Output the [X, Y] coordinate of the center of the cell containing the given text.  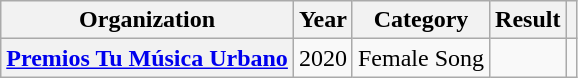
Organization [148, 20]
Result [528, 20]
Premios Tu Música Urbano [148, 58]
Category [420, 20]
Year [322, 20]
Female Song [420, 58]
2020 [322, 58]
